Find where the given text appears and provide that cell's center as [X, Y] coordinate. 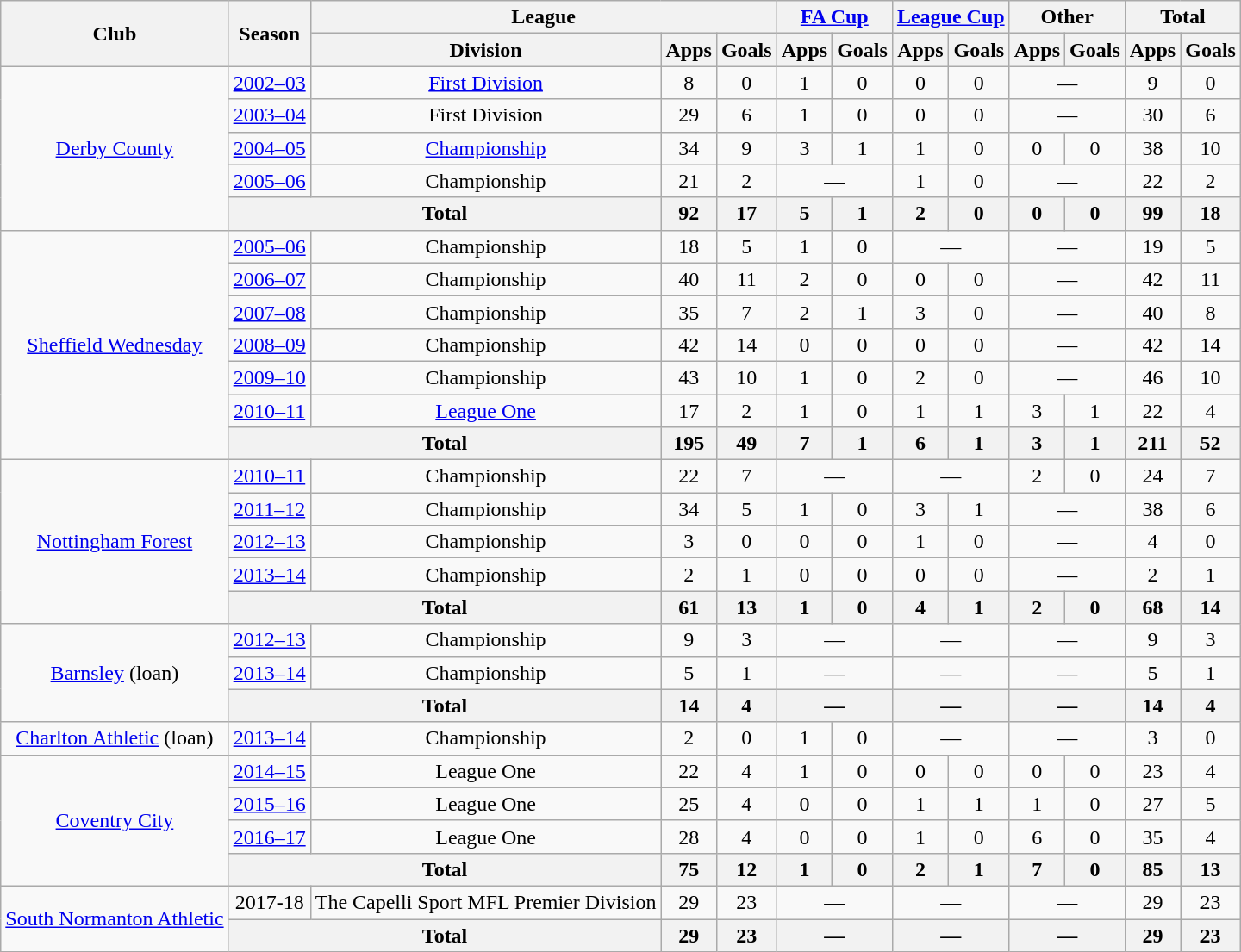
49 [746, 444]
52 [1211, 444]
2006–07 [269, 279]
2007–08 [269, 312]
2009–10 [269, 377]
12 [746, 869]
Charlton Athletic (loan) [115, 738]
43 [689, 377]
61 [689, 607]
46 [1152, 377]
League Cup [951, 17]
2002–03 [269, 83]
2015–16 [269, 804]
2017-18 [269, 902]
24 [1152, 476]
Division [486, 50]
Other [1067, 17]
The Capelli Sport MFL Premier Division [486, 902]
99 [1152, 214]
Sheffield Wednesday [115, 345]
30 [1152, 115]
2004–05 [269, 148]
28 [689, 837]
South Normanton Athletic [115, 918]
Coventry City [115, 820]
2003–04 [269, 115]
19 [1152, 246]
75 [689, 869]
Season [269, 34]
25 [689, 804]
27 [1152, 804]
FA Cup [834, 17]
Barnsley (loan) [115, 673]
Derby County [115, 148]
League [543, 17]
195 [689, 444]
21 [689, 181]
2011–12 [269, 509]
Club [115, 34]
2014–15 [269, 771]
92 [689, 214]
68 [1152, 607]
2016–17 [269, 837]
Nottingham Forest [115, 542]
2008–09 [269, 345]
85 [1152, 869]
211 [1152, 444]
